Output the [X, Y] coordinate of the center of the cell containing the given text.  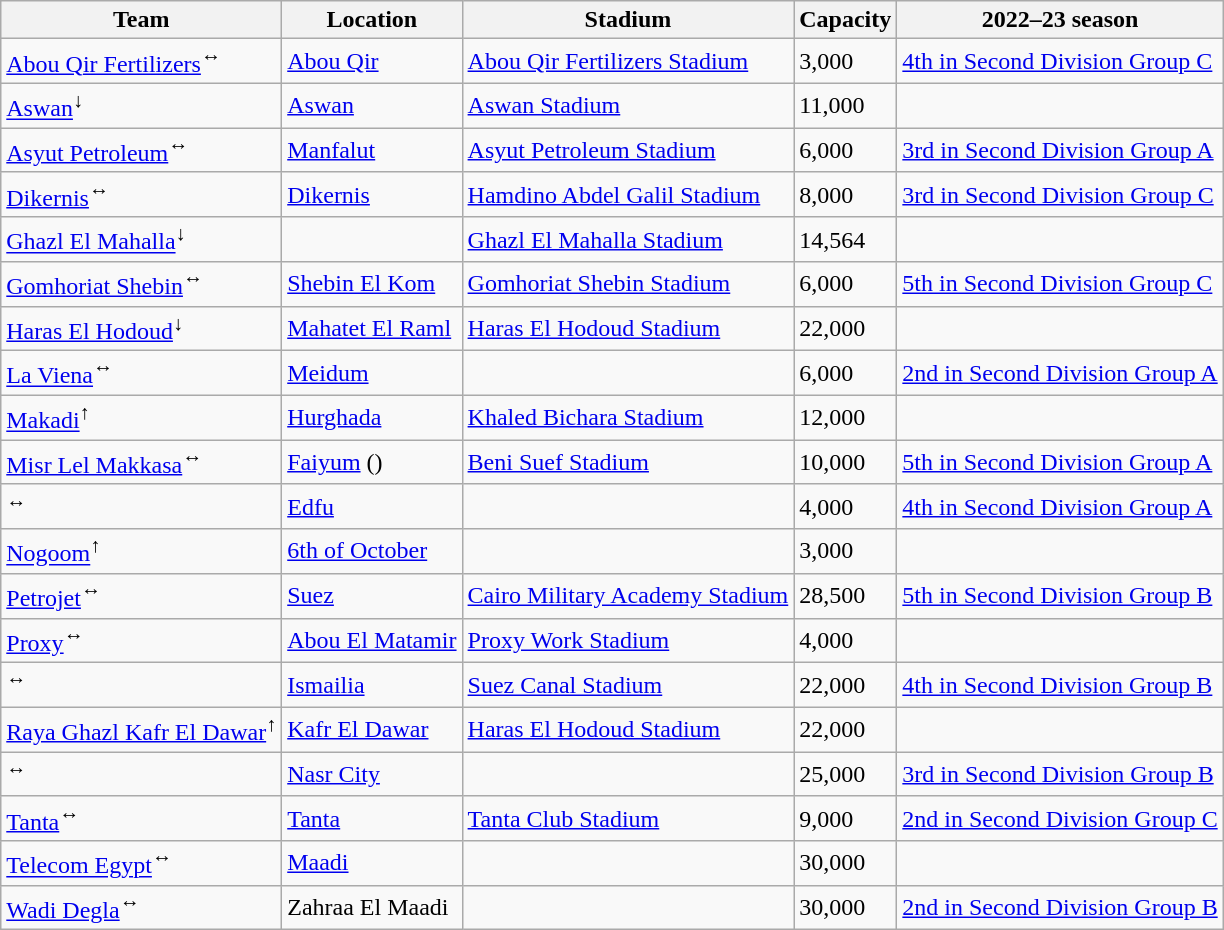
Hurghada [372, 418]
Abou Qir [372, 62]
Team [142, 20]
Asyut Petroleum Stadium [628, 150]
Wadi Degla↔ [142, 908]
Telecom Egypt↔ [142, 864]
14,564 [846, 240]
6th of October [372, 552]
Aswan [372, 106]
25,000 [846, 774]
Abou El Matamir [372, 640]
Cairo Military Academy Stadium [628, 596]
Abou Qir Fertilizers Stadium [628, 62]
Ghazl El Mahalla↓ [142, 240]
5th in Second Division Group B [1060, 596]
3rd in Second Division Group B [1060, 774]
Capacity [846, 20]
Tanta [372, 818]
Petrojet↔ [142, 596]
Gomhoriat Shebin↔ [142, 284]
Tanta Club Stadium [628, 818]
12,000 [846, 418]
28,500 [846, 596]
Makadi↑ [142, 418]
3rd in Second Division Group C [1060, 194]
Beni Suef Stadium [628, 462]
4th in Second Division Group A [1060, 506]
10,000 [846, 462]
Proxy Work Stadium [628, 640]
8,000 [846, 194]
Proxy↔ [142, 640]
Meidum [372, 374]
Dikernis↔ [142, 194]
Nasr City [372, 774]
Nogoom↑ [142, 552]
11,000 [846, 106]
Hamdino Abdel Galil Stadium [628, 194]
Khaled Bichara Stadium [628, 418]
Misr Lel Makkasa↔ [142, 462]
5th in Second Division Group C [1060, 284]
Manfalut [372, 150]
Shebin El Kom [372, 284]
Ismailia [372, 686]
Suez Canal Stadium [628, 686]
Edfu [372, 506]
3rd in Second Division Group A [1060, 150]
Haras El Hodoud↓ [142, 328]
4th in Second Division Group B [1060, 686]
Raya Ghazl Kafr El Dawar↑ [142, 730]
2nd in Second Division Group B [1060, 908]
Dikernis [372, 194]
5th in Second Division Group A [1060, 462]
Location [372, 20]
Faiyum () [372, 462]
Stadium [628, 20]
4th in Second Division Group C [1060, 62]
Aswan Stadium [628, 106]
Aswan↓ [142, 106]
Asyut Petroleum↔ [142, 150]
Maadi [372, 864]
La Viena↔ [142, 374]
Zahraa El Maadi [372, 908]
Tanta↔ [142, 818]
Ghazl El Mahalla Stadium [628, 240]
Gomhoriat Shebin Stadium [628, 284]
2nd in Second Division Group A [1060, 374]
2nd in Second Division Group C [1060, 818]
Kafr El Dawar [372, 730]
Mahatet El Raml [372, 328]
Suez [372, 596]
2022–23 season [1060, 20]
9,000 [846, 818]
Abou Qir Fertilizers↔ [142, 62]
